Return the (X, Y) coordinate for the center point of the cell that contains the specified text.  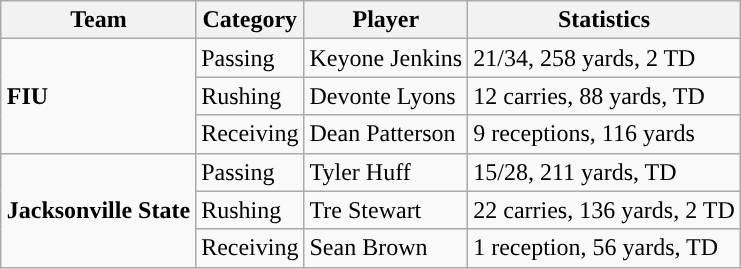
15/28, 211 yards, TD (604, 172)
9 receptions, 116 yards (604, 134)
Tre Stewart (386, 210)
Dean Patterson (386, 134)
12 carries, 88 yards, TD (604, 96)
Category (250, 20)
Team (98, 20)
Tyler Huff (386, 172)
22 carries, 136 yards, 2 TD (604, 210)
Jacksonville State (98, 210)
Statistics (604, 20)
Devonte Lyons (386, 96)
21/34, 258 yards, 2 TD (604, 58)
Player (386, 20)
FIU (98, 96)
Sean Brown (386, 248)
Keyone Jenkins (386, 58)
1 reception, 56 yards, TD (604, 248)
